Detect which cell encompasses the target text, then output its (x, y) center coordinate. 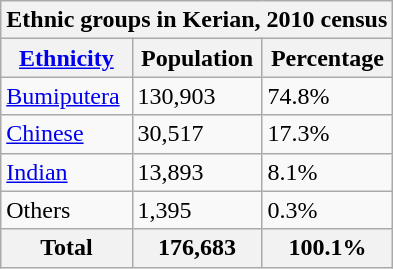
0.3% (328, 210)
Percentage (328, 58)
Ethnic groups in Kerian, 2010 census (197, 20)
Chinese (66, 134)
130,903 (197, 96)
Ethnicity (66, 58)
Total (66, 248)
1,395 (197, 210)
74.8% (328, 96)
8.1% (328, 172)
100.1% (328, 248)
Others (66, 210)
Indian (66, 172)
Population (197, 58)
13,893 (197, 172)
17.3% (328, 134)
30,517 (197, 134)
176,683 (197, 248)
Bumiputera (66, 96)
